Search for the cell housing the specified text and yield its [X, Y] center coordinate. 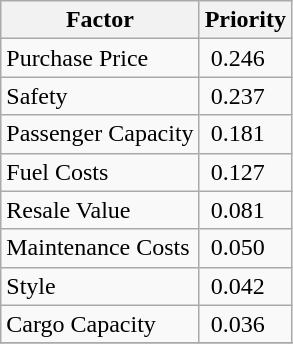
0.181 [245, 134]
Fuel Costs [100, 172]
0.081 [245, 210]
0.042 [245, 286]
Passenger Capacity [100, 134]
Style [100, 286]
Maintenance Costs [100, 248]
0.246 [245, 58]
Cargo Capacity [100, 324]
0.050 [245, 248]
Resale Value [100, 210]
0.036 [245, 324]
0.237 [245, 96]
0.127 [245, 172]
Purchase Price [100, 58]
Priority [245, 20]
Factor [100, 20]
Safety [100, 96]
